Provide the (x, y) coordinate of the cell's center where the given text is located.  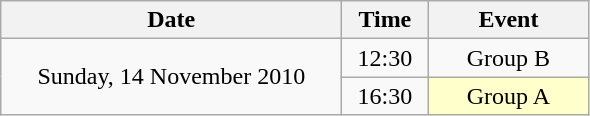
Event (508, 20)
Group A (508, 96)
12:30 (385, 58)
Date (172, 20)
Time (385, 20)
Sunday, 14 November 2010 (172, 77)
16:30 (385, 96)
Group B (508, 58)
